Find where the given text appears and provide that cell's center as (X, Y) coordinate. 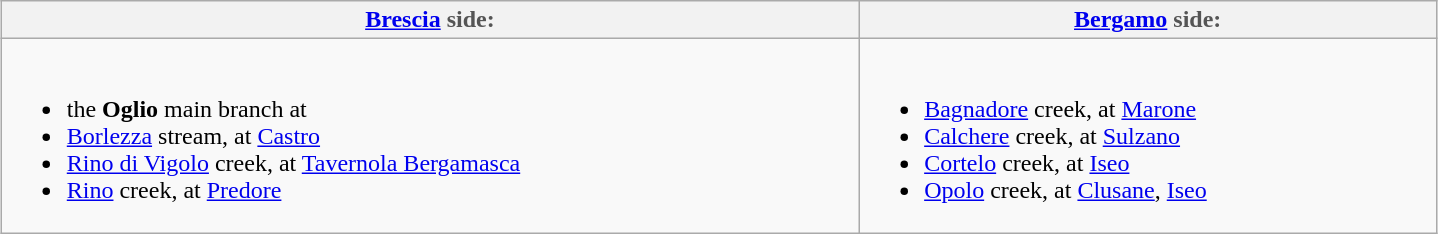
Bergamo side: (1148, 20)
Brescia side: (430, 20)
Bagnadore creek, at Marone Calchere creek, at Sulzano Cortelo creek, at Iseo Opolo creek, at Clusane, Iseo (1148, 136)
the Oglio main branch at Borlezza stream, at Castro Rino di Vigolo creek, at Tavernola Bergamasca Rino creek, at Predore (430, 136)
